Identify which cell holds the provided text, then report its (X, Y) central coordinate. 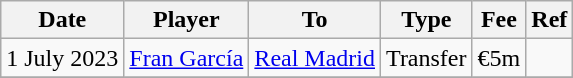
To (315, 20)
Date (62, 20)
Player (186, 20)
Real Madrid (315, 58)
Type (427, 20)
Ref (550, 20)
€5m (499, 58)
1 July 2023 (62, 58)
Fee (499, 20)
Transfer (427, 58)
Fran García (186, 58)
